Identify which cell holds the provided text, then report its (X, Y) central coordinate. 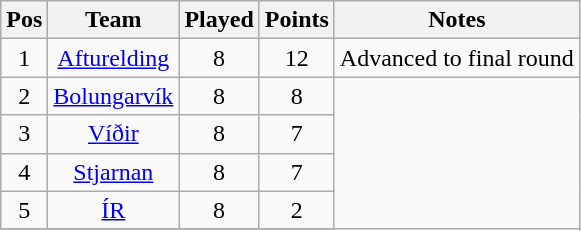
ÍR (114, 210)
5 (24, 210)
12 (296, 58)
Stjarnan (114, 172)
Team (114, 20)
Afturelding (114, 58)
4 (24, 172)
Pos (24, 20)
Played (219, 20)
Advanced to final round (456, 58)
1 (24, 58)
Víðir (114, 134)
3 (24, 134)
Points (296, 20)
Notes (456, 20)
Bolungarvík (114, 96)
